Extract the [x, y] coordinate from the center of the cell holding the provided text.  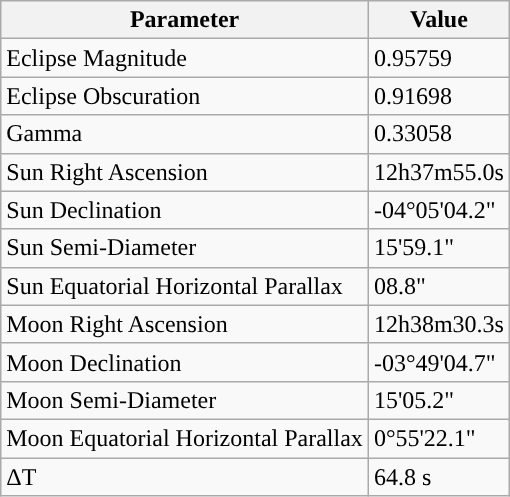
Eclipse Obscuration [185, 96]
64.8 s [438, 477]
-03°49'04.7" [438, 362]
15'59.1" [438, 248]
Moon Semi-Diameter [185, 400]
Sun Semi-Diameter [185, 248]
ΔT [185, 477]
Moon Right Ascension [185, 324]
Gamma [185, 134]
Parameter [185, 20]
0°55'22.1" [438, 438]
0.33058 [438, 134]
Sun Equatorial Horizontal Parallax [185, 286]
15'05.2" [438, 400]
12h37m55.0s [438, 172]
Sun Declination [185, 210]
Value [438, 20]
Moon Declination [185, 362]
-04°05'04.2" [438, 210]
08.8" [438, 286]
12h38m30.3s [438, 324]
0.91698 [438, 96]
0.95759 [438, 58]
Eclipse Magnitude [185, 58]
Sun Right Ascension [185, 172]
Moon Equatorial Horizontal Parallax [185, 438]
